Pinpoint the cell where the given text exists, returning its (x, y) midpoint coordinate. 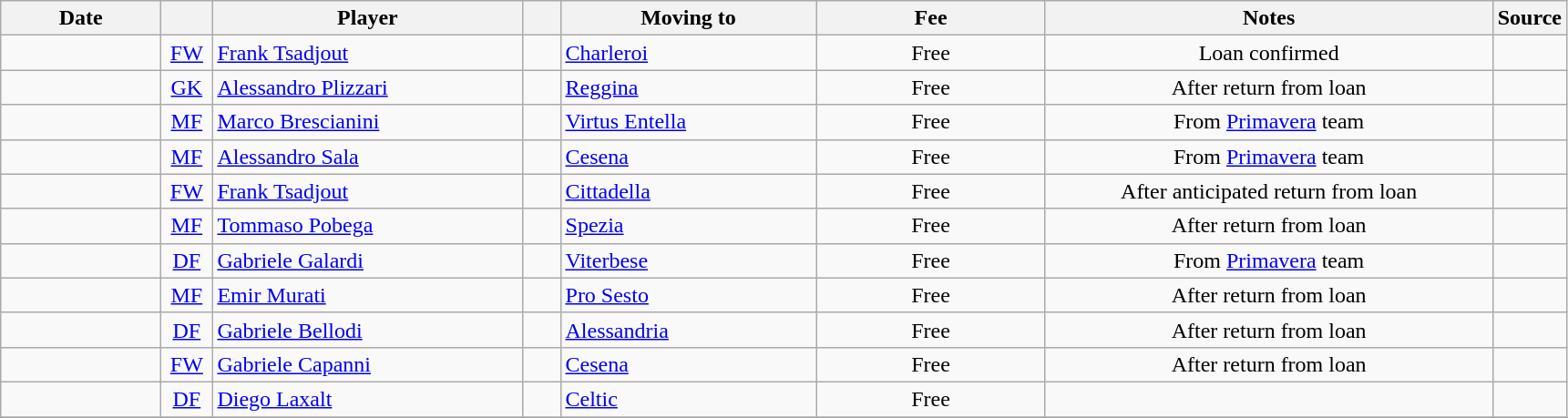
Player (368, 18)
Moving to (689, 18)
Gabriele Bellodi (368, 330)
Charleroi (689, 53)
Emir Murati (368, 295)
After anticipated return from loan (1268, 191)
Pro Sesto (689, 295)
Marco Brescianini (368, 122)
Diego Laxalt (368, 399)
Reggina (689, 87)
Tommaso Pobega (368, 226)
Gabriele Galardi (368, 260)
Source (1529, 18)
Viterbese (689, 260)
Gabriele Capanni (368, 364)
Alessandria (689, 330)
Loan confirmed (1268, 53)
Alessandro Sala (368, 157)
Date (81, 18)
Spezia (689, 226)
Alessandro Plizzari (368, 87)
Celtic (689, 399)
GK (187, 87)
Virtus Entella (689, 122)
Fee (931, 18)
Cittadella (689, 191)
Notes (1268, 18)
